Extract the (X, Y) coordinate from the center of the cell holding the provided text.  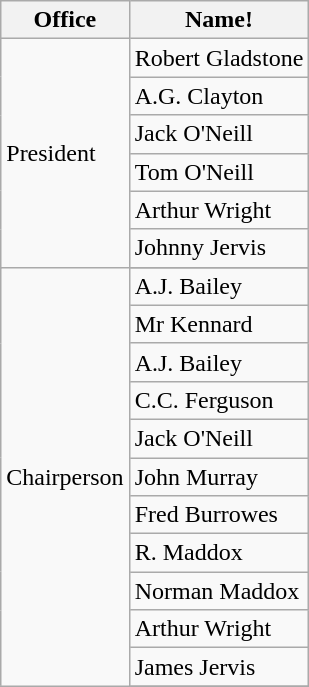
C.C. Ferguson (219, 400)
R. Maddox (219, 553)
Mr Kennard (219, 324)
Name! (219, 20)
James Jervis (219, 667)
Fred Burrowes (219, 515)
Chairperson (65, 476)
Johnny Jervis (219, 248)
Office (65, 20)
Robert Gladstone (219, 58)
Tom O'Neill (219, 172)
A.G. Clayton (219, 96)
John Murray (219, 477)
President (65, 153)
Norman Maddox (219, 591)
